Provide the (x, y) coordinate of the cell's center where the given text is located.  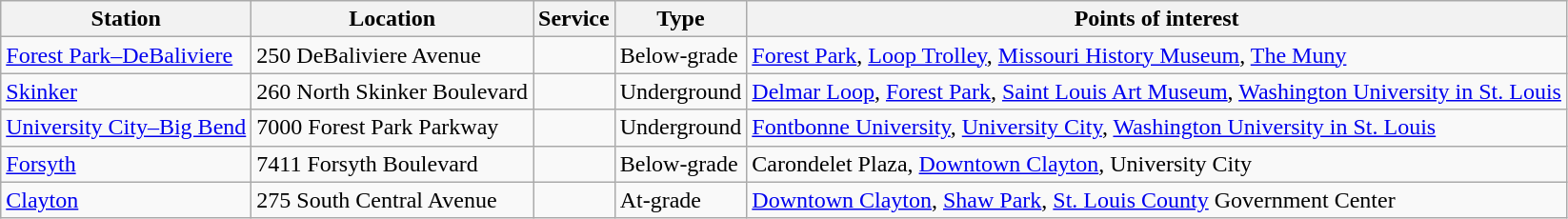
University City–Big Bend (126, 128)
Forest Park–DeBaliviere (126, 55)
250 DeBaliviere Avenue (392, 55)
Location (392, 19)
Clayton (126, 200)
Forsyth (126, 164)
Forest Park, Loop Trolley, Missouri History Museum, The Muny (1156, 55)
Station (126, 19)
Skinker (126, 91)
260 North Skinker Boulevard (392, 91)
Carondelet Plaza, Downtown Clayton, University City (1156, 164)
At-grade (680, 200)
Fontbonne University, University City, Washington University in St. Louis (1156, 128)
7000 Forest Park Parkway (392, 128)
Points of interest (1156, 19)
Downtown Clayton, Shaw Park, St. Louis County Government Center (1156, 200)
Type (680, 19)
Delmar Loop, Forest Park, Saint Louis Art Museum, Washington University in St. Louis (1156, 91)
7411 Forsyth Boulevard (392, 164)
Service (574, 19)
275 South Central Avenue (392, 200)
